Determine the (X, Y) coordinate at the center of the cell enclosing the given text.  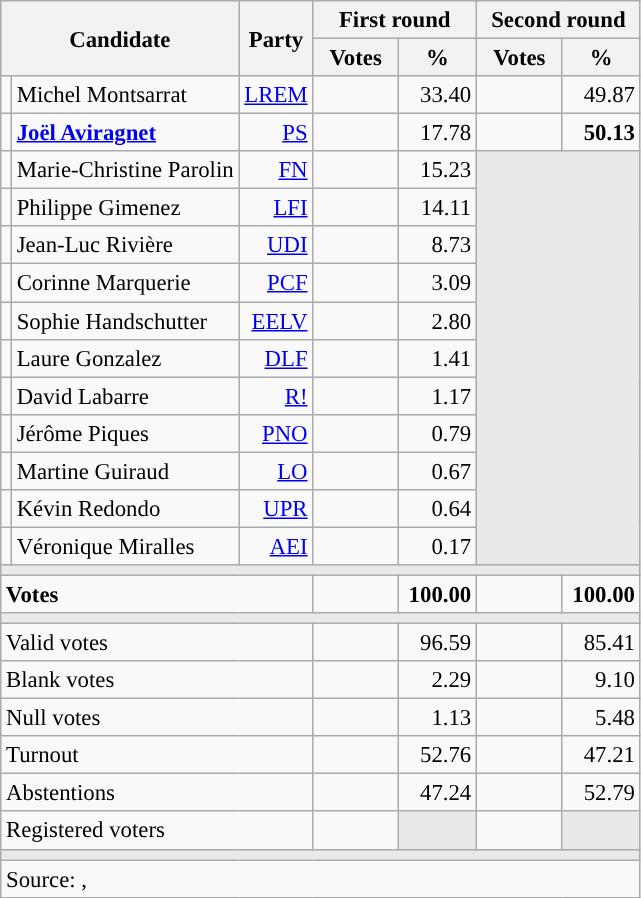
Jérôme Piques (125, 433)
David Labarre (125, 396)
Party (276, 38)
1.13 (437, 718)
AEI (276, 546)
LREM (276, 95)
85.41 (601, 643)
Véronique Miralles (125, 546)
52.79 (601, 793)
Registered voters (157, 831)
2.29 (437, 680)
33.40 (437, 95)
DLF (276, 358)
Candidate (120, 38)
49.87 (601, 95)
3.09 (437, 283)
50.13 (601, 133)
8.73 (437, 245)
2.80 (437, 321)
Philippe Gimenez (125, 208)
96.59 (437, 643)
Null votes (157, 718)
LFI (276, 208)
UDI (276, 245)
UPR (276, 509)
Michel Montsarrat (125, 95)
9.10 (601, 680)
0.79 (437, 433)
Martine Guiraud (125, 471)
Marie-Christine Parolin (125, 170)
PCF (276, 283)
First round (395, 20)
Blank votes (157, 680)
LO (276, 471)
Corinne Marquerie (125, 283)
1.41 (437, 358)
EELV (276, 321)
15.23 (437, 170)
0.67 (437, 471)
47.24 (437, 793)
17.78 (437, 133)
5.48 (601, 718)
PS (276, 133)
0.64 (437, 509)
PNO (276, 433)
Second round (559, 20)
0.17 (437, 546)
Laure Gonzalez (125, 358)
Sophie Handschutter (125, 321)
Jean-Luc Rivière (125, 245)
Turnout (157, 755)
Abstentions (157, 793)
R! (276, 396)
52.76 (437, 755)
Valid votes (157, 643)
14.11 (437, 208)
1.17 (437, 396)
FN (276, 170)
47.21 (601, 755)
Source: , (320, 879)
Kévin Redondo (125, 509)
Joël Aviragnet (125, 133)
